Return (X, Y) of the center of cell containing provided text 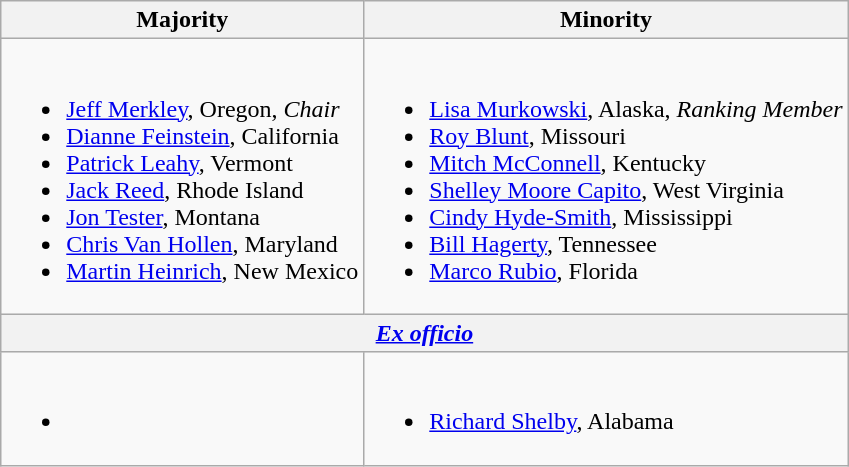
Ex officio (424, 333)
Minority (606, 20)
Richard Shelby, Alabama (606, 408)
Majority (182, 20)
